Determine the (X, Y) coordinate at the center of the cell enclosing the given text.  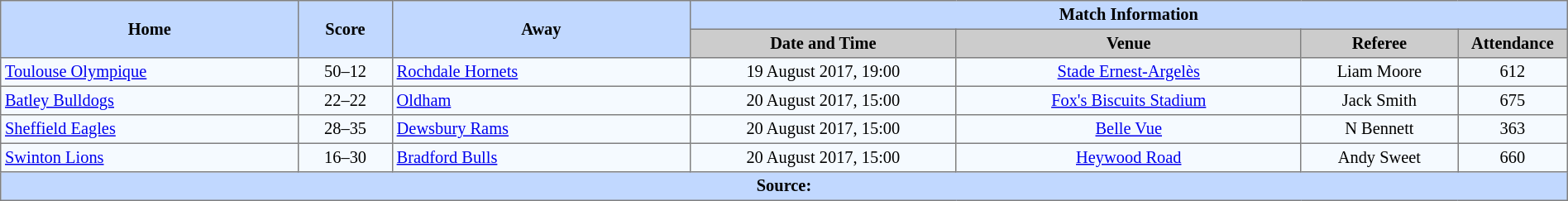
660 (1513, 157)
16–30 (346, 157)
Stade Ernest-Argelès (1128, 72)
Attendance (1513, 43)
Away (541, 30)
Swinton Lions (150, 157)
Batley Bulldogs (150, 100)
Bradford Bulls (541, 157)
Sheffield Eagles (150, 129)
Belle Vue (1128, 129)
50–12 (346, 72)
363 (1513, 129)
Fox's Biscuits Stadium (1128, 100)
Toulouse Olympique (150, 72)
Rochdale Hornets (541, 72)
Heywood Road (1128, 157)
Andy Sweet (1379, 157)
Jack Smith (1379, 100)
612 (1513, 72)
Match Information (1128, 15)
Score (346, 30)
N Bennett (1379, 129)
Date and Time (823, 43)
28–35 (346, 129)
Liam Moore (1379, 72)
Source: (784, 186)
19 August 2017, 19:00 (823, 72)
675 (1513, 100)
Home (150, 30)
Dewsbury Rams (541, 129)
Venue (1128, 43)
22–22 (346, 100)
Oldham (541, 100)
Referee (1379, 43)
